Capture the cell that displays the provided text and extract its (X, Y) central coordinate. 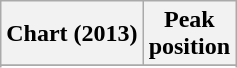
Peakposition (189, 34)
Chart (2013) (72, 34)
